Scan for the cell matching the given text and deliver its [x, y] coordinate at center. 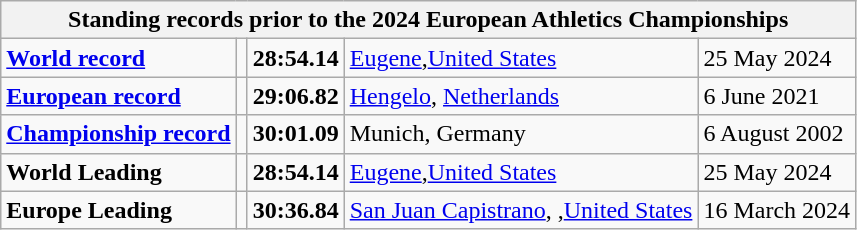
San Juan Capistrano, ,United States [521, 210]
Championship record [118, 134]
30:01.09 [296, 134]
6 June 2021 [777, 96]
29:06.82 [296, 96]
Europe Leading [118, 210]
30:36.84 [296, 210]
Standing records prior to the 2024 European Athletics Championships [428, 20]
World Leading [118, 172]
European record [118, 96]
6 August 2002 [777, 134]
Hengelo, Netherlands [521, 96]
Munich, Germany [521, 134]
16 March 2024 [777, 210]
World record [118, 58]
